Return the [X, Y] coordinate for the center point of the cell that contains the specified text.  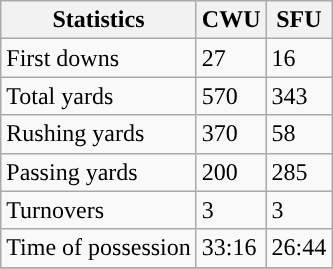
27 [231, 58]
Statistics [99, 20]
200 [231, 172]
Rushing yards [99, 134]
16 [299, 58]
CWU [231, 20]
Passing yards [99, 172]
58 [299, 134]
285 [299, 172]
Time of possession [99, 248]
343 [299, 96]
370 [231, 134]
33:16 [231, 248]
Total yards [99, 96]
First downs [99, 58]
26:44 [299, 248]
SFU [299, 20]
Turnovers [99, 210]
570 [231, 96]
